Output the [x, y] coordinate of the center of the cell containing the given text.  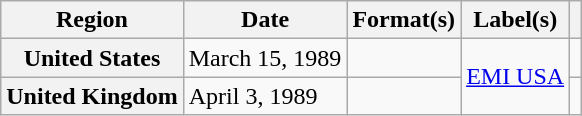
Label(s) [516, 20]
March 15, 1989 [265, 58]
Format(s) [404, 20]
Region [92, 20]
Date [265, 20]
EMI USA [516, 77]
United States [92, 58]
April 3, 1989 [265, 96]
United Kingdom [92, 96]
